Scan for the cell matching the given text and deliver its (x, y) coordinate at center. 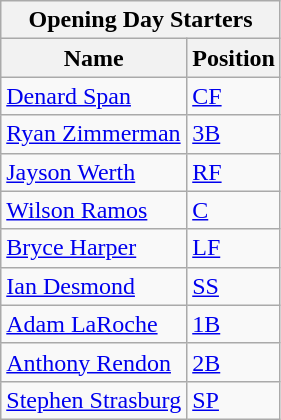
Wilson Ramos (94, 210)
1B (234, 324)
Opening Day Starters (141, 20)
SS (234, 286)
2B (234, 362)
Anthony Rendon (94, 362)
Name (94, 58)
SP (234, 400)
C (234, 210)
Jayson Werth (94, 172)
Bryce Harper (94, 248)
Adam LaRoche (94, 324)
RF (234, 172)
Denard Span (94, 96)
3B (234, 134)
LF (234, 248)
Stephen Strasburg (94, 400)
Ryan Zimmerman (94, 134)
Position (234, 58)
CF (234, 96)
Ian Desmond (94, 286)
